Pinpoint the cell where the given text exists, returning its [x, y] midpoint coordinate. 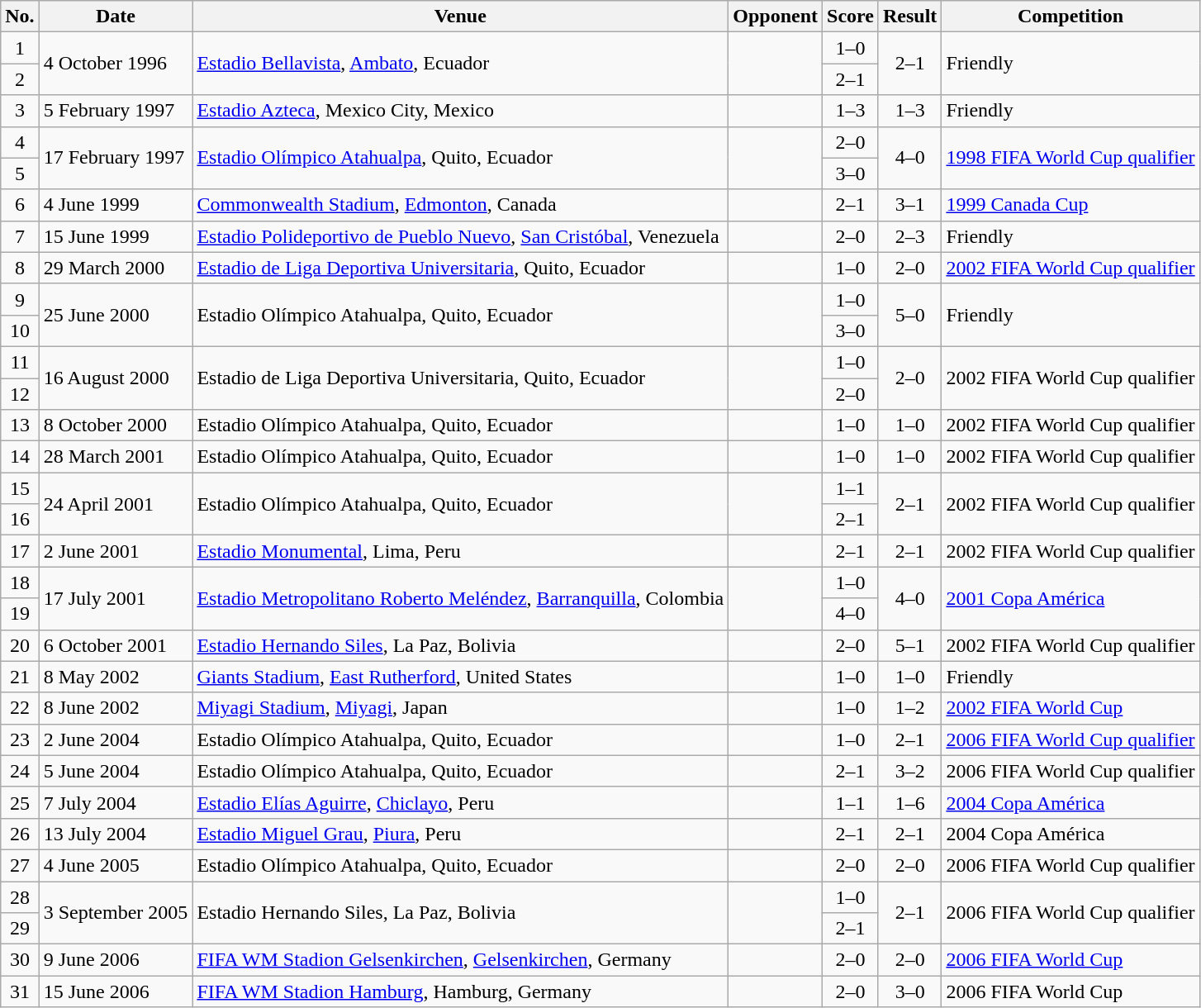
9 June 2006 [116, 960]
11 [20, 362]
5–0 [909, 315]
3–1 [909, 205]
FIFA WM Stadion Gelsenkirchen, Gelsenkirchen, Germany [461, 960]
12 [20, 394]
4 June 1999 [116, 205]
Giants Stadium, East Rutherford, United States [461, 677]
8 May 2002 [116, 677]
5–1 [909, 645]
19 [20, 614]
1–6 [909, 802]
2 June 2004 [116, 739]
3 [20, 111]
Competition [1070, 17]
FIFA WM Stadion Hamburg, Hamburg, Germany [461, 991]
21 [20, 677]
25 [20, 802]
10 [20, 330]
16 [20, 520]
2002 FIFA World Cup [1070, 708]
14 [20, 457]
31 [20, 991]
29 March 2000 [116, 268]
5 [20, 174]
8 June 2002 [116, 708]
1999 Canada Cup [1070, 205]
5 June 2004 [116, 771]
2 June 2001 [116, 551]
13 July 2004 [116, 834]
Score [851, 17]
18 [20, 582]
Opponent [776, 17]
4 October 1996 [116, 64]
1998 FIFA World Cup qualifier [1070, 158]
24 [20, 771]
22 [20, 708]
6 October 2001 [116, 645]
17 [20, 551]
15 [20, 488]
Venue [461, 17]
Date [116, 17]
7 [20, 236]
16 August 2000 [116, 378]
28 March 2001 [116, 457]
13 [20, 426]
8 October 2000 [116, 426]
1–2 [909, 708]
27 [20, 865]
26 [20, 834]
8 [20, 268]
Estadio Monumental, Lima, Peru [461, 551]
2001 Copa América [1070, 598]
1 [20, 48]
Estadio Polideportivo de Pueblo Nuevo, San Cristóbal, Venezuela [461, 236]
25 June 2000 [116, 315]
17 February 1997 [116, 158]
Estadio Bellavista, Ambato, Ecuador [461, 64]
2–3 [909, 236]
Miyagi Stadium, Miyagi, Japan [461, 708]
17 July 2001 [116, 598]
4 June 2005 [116, 865]
Estadio Metropolitano Roberto Meléndez, Barranquilla, Colombia [461, 598]
Estadio Azteca, Mexico City, Mexico [461, 111]
30 [20, 960]
24 April 2001 [116, 504]
3–2 [909, 771]
2 [20, 79]
Estadio Elías Aguirre, Chiclayo, Peru [461, 802]
6 [20, 205]
20 [20, 645]
15 June 1999 [116, 236]
3 September 2005 [116, 912]
15 June 2006 [116, 991]
29 [20, 929]
Result [909, 17]
23 [20, 739]
9 [20, 299]
5 February 1997 [116, 111]
Commonwealth Stadium, Edmonton, Canada [461, 205]
No. [20, 17]
7 July 2004 [116, 802]
4 [20, 142]
28 [20, 896]
Estadio Miguel Grau, Piura, Peru [461, 834]
